Determine the (X, Y) coordinate at the center of the cell enclosing the given text.  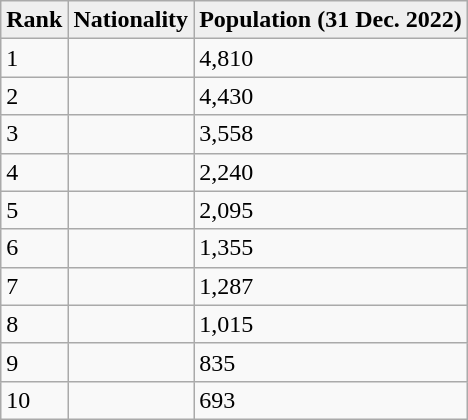
Rank (34, 20)
693 (331, 400)
5 (34, 210)
835 (331, 362)
Nationality (131, 20)
7 (34, 286)
9 (34, 362)
3 (34, 134)
8 (34, 324)
4,430 (331, 96)
4 (34, 172)
4,810 (331, 58)
2,095 (331, 210)
2,240 (331, 172)
1,015 (331, 324)
1,355 (331, 248)
6 (34, 248)
10 (34, 400)
1 (34, 58)
2 (34, 96)
3,558 (331, 134)
1,287 (331, 286)
Population (31 Dec. 2022) (331, 20)
